Provide the (x, y) coordinate of the cell's center where the given text is located.  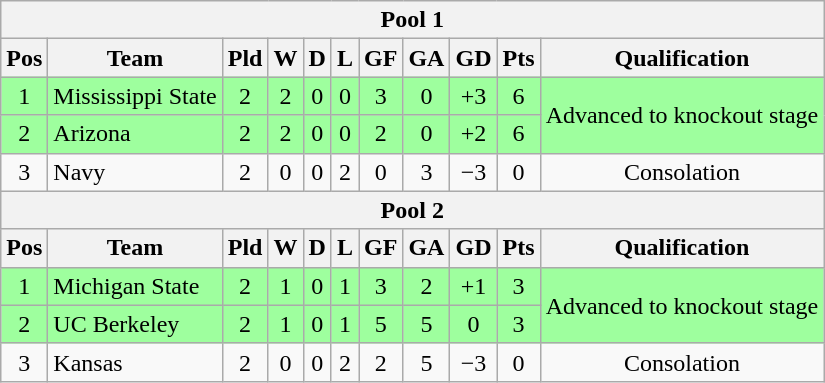
Kansas (135, 362)
UC Berkeley (135, 324)
+2 (474, 134)
Pool 2 (412, 210)
Mississippi State (135, 96)
Arizona (135, 134)
+1 (474, 286)
Navy (135, 172)
+3 (474, 96)
Pool 1 (412, 20)
Michigan State (135, 286)
